From the cell containing the given text, extract its center point as (x, y) coordinate. 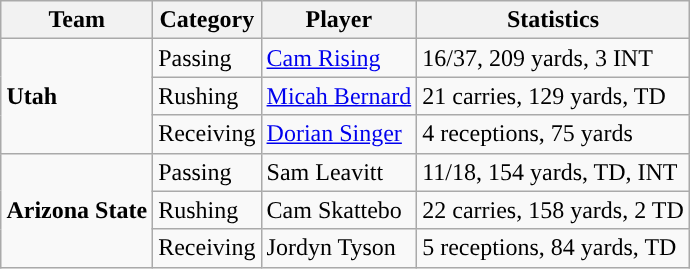
Player (339, 20)
Arizona State (77, 210)
11/18, 154 yards, TD, INT (554, 172)
Jordyn Tyson (339, 248)
Cam Rising (339, 58)
Statistics (554, 20)
5 receptions, 84 yards, TD (554, 248)
Sam Leavitt (339, 172)
22 carries, 158 yards, 2 TD (554, 210)
16/37, 209 yards, 3 INT (554, 58)
Dorian Singer (339, 134)
4 receptions, 75 yards (554, 134)
Utah (77, 96)
21 carries, 129 yards, TD (554, 96)
Micah Bernard (339, 96)
Team (77, 20)
Cam Skattebo (339, 210)
Category (207, 20)
